Provide the [x, y] coordinate of the cell's center where the given text is located.  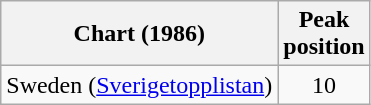
Peakposition [324, 34]
Chart (1986) [140, 34]
10 [324, 85]
Sweden (Sverigetopplistan) [140, 85]
